Find where the given text appears and provide that cell's center as [x, y] coordinate. 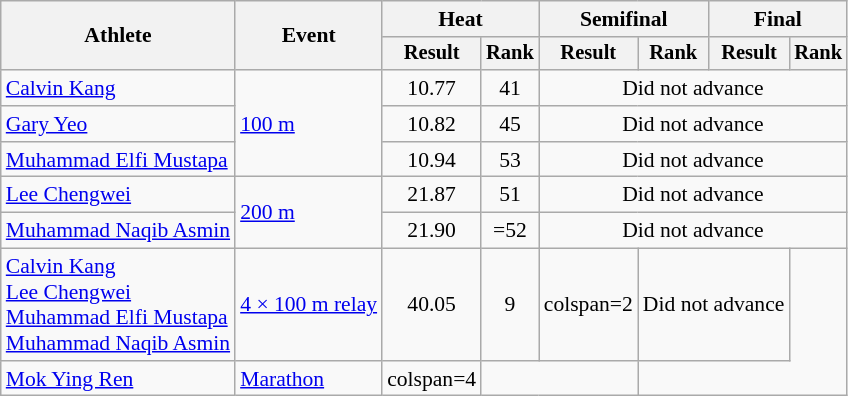
100 m [308, 124]
Muhammad Naqib Asmin [118, 231]
4 × 100 m relay [308, 305]
10.77 [432, 88]
40.05 [432, 305]
45 [510, 124]
10.82 [432, 124]
Heat [460, 19]
Calvin KangLee ChengweiMuhammad Elfi MustapaMuhammad Naqib Asmin [118, 305]
21.90 [432, 231]
Calvin Kang [118, 88]
Semifinal [624, 19]
Lee Chengwei [118, 195]
=52 [510, 231]
9 [510, 305]
colspan=2 [588, 305]
200 m [308, 212]
51 [510, 195]
Gary Yeo [118, 124]
41 [510, 88]
Final [778, 19]
Muhammad Elfi Mustapa [118, 160]
53 [510, 160]
10.94 [432, 160]
Athlete [118, 36]
Event [308, 36]
21.87 [432, 195]
